Provide the (x, y) coordinate of the cell's center where the given text is located.  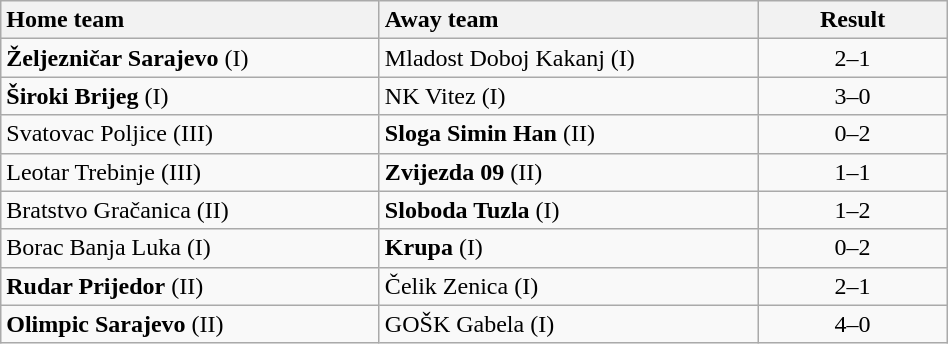
GOŠK Gabela (I) (568, 324)
Result (852, 20)
1–2 (852, 210)
Sloga Simin Han (II) (568, 134)
Svatovac Poljice (III) (190, 134)
Krupa (I) (568, 248)
Čelik Zenica (I) (568, 286)
Olimpic Sarajevo (II) (190, 324)
4–0 (852, 324)
Zvijezda 09 (II) (568, 172)
Home team (190, 20)
NK Vitez (I) (568, 96)
3–0 (852, 96)
Željezničar Sarajevo (I) (190, 58)
Borac Banja Luka (I) (190, 248)
Rudar Prijedor (II) (190, 286)
Bratstvo Gračanica (II) (190, 210)
Leotar Trebinje (III) (190, 172)
Široki Brijeg (I) (190, 96)
Mladost Doboj Kakanj (I) (568, 58)
1–1 (852, 172)
Away team (568, 20)
Sloboda Tuzla (I) (568, 210)
